Find where the given text appears and provide that cell's center as (X, Y) coordinate. 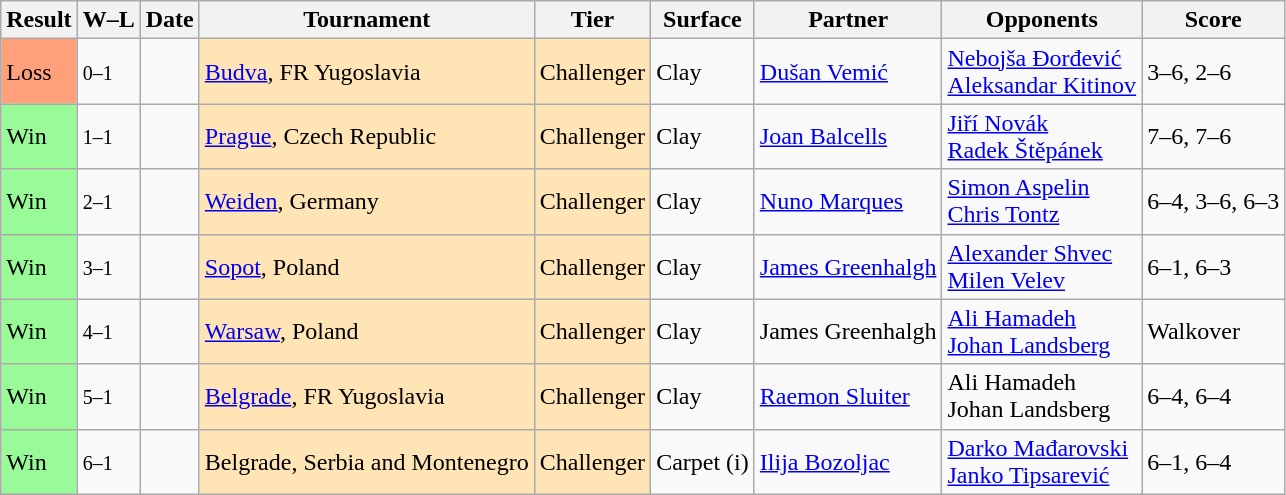
Belgrade, FR Yugoslavia (366, 396)
Loss (39, 72)
Opponents (1042, 20)
Dušan Vemić (848, 72)
Darko Mađarovski Janko Tipsarević (1042, 462)
Jiří Novák Radek Štěpánek (1042, 136)
Partner (848, 20)
Tournament (366, 20)
Surface (703, 20)
Date (170, 20)
3–1 (108, 266)
6–1 (108, 462)
Tier (592, 20)
Belgrade, Serbia and Montenegro (366, 462)
6–1, 6–3 (1214, 266)
Sopot, Poland (366, 266)
0–1 (108, 72)
Score (1214, 20)
Weiden, Germany (366, 202)
Result (39, 20)
Warsaw, Poland (366, 332)
Nebojša Đorđević Aleksandar Kitinov (1042, 72)
7–6, 7–6 (1214, 136)
Alexander Shvec Milen Velev (1042, 266)
Nuno Marques (848, 202)
1–1 (108, 136)
6–4, 3–6, 6–3 (1214, 202)
6–4, 6–4 (1214, 396)
Simon Aspelin Chris Tontz (1042, 202)
W–L (108, 20)
3–6, 2–6 (1214, 72)
6–1, 6–4 (1214, 462)
Budva, FR Yugoslavia (366, 72)
5–1 (108, 396)
4–1 (108, 332)
Raemon Sluiter (848, 396)
Walkover (1214, 332)
Ilija Bozoljac (848, 462)
2–1 (108, 202)
Prague, Czech Republic (366, 136)
Joan Balcells (848, 136)
Carpet (i) (703, 462)
